Capture the cell that displays the provided text and extract its (x, y) central coordinate. 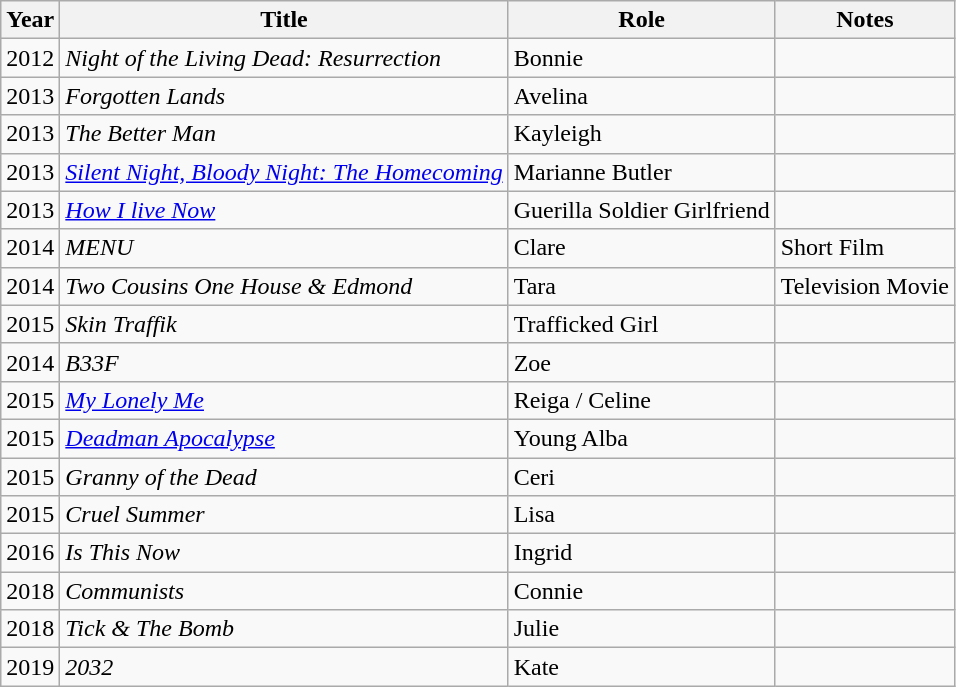
How I live Now (284, 210)
Lisa (642, 515)
Skin Traffik (284, 324)
2019 (30, 667)
B33F (284, 362)
Two Cousins One House & Edmond (284, 286)
Notes (864, 20)
Tick & The Bomb (284, 629)
Guerilla Soldier Girlfriend (642, 210)
2012 (30, 58)
Ingrid (642, 553)
Avelina (642, 96)
Zoe (642, 362)
Deadman Apocalypse (284, 438)
Television Movie (864, 286)
Year (30, 20)
2032 (284, 667)
My Lonely Me (284, 400)
Short Film (864, 248)
Connie (642, 591)
Young Alba (642, 438)
Role (642, 20)
Clare (642, 248)
Bonnie (642, 58)
Tara (642, 286)
Ceri (642, 477)
Is This Now (284, 553)
Cruel Summer (284, 515)
Kate (642, 667)
Trafficked Girl (642, 324)
Reiga / Celine (642, 400)
Granny of the Dead (284, 477)
Kayleigh (642, 134)
Title (284, 20)
Forgotten Lands (284, 96)
Julie (642, 629)
Night of the Living Dead: Resurrection (284, 58)
Communists (284, 591)
MENU (284, 248)
Marianne Butler (642, 172)
Silent Night, Bloody Night: The Homecoming (284, 172)
2016 (30, 553)
The Better Man (284, 134)
